Scan for the cell matching the given text and deliver its [X, Y] coordinate at center. 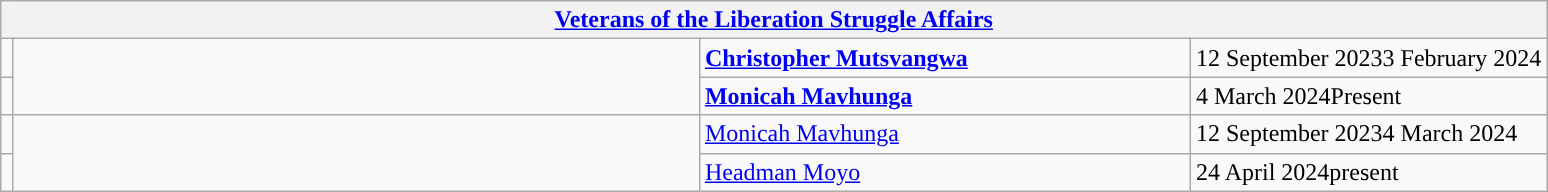
24 April 2024present [1368, 172]
Veterans of the Liberation Struggle Affairs [774, 20]
4 March 2024Present [1368, 96]
Headman Moyo [944, 172]
12 September 20233 February 2024 [1368, 58]
12 September 20234 March 2024 [1368, 134]
Christopher Mutsvangwa [944, 58]
